Search for the cell housing the specified text and yield its [X, Y] center coordinate. 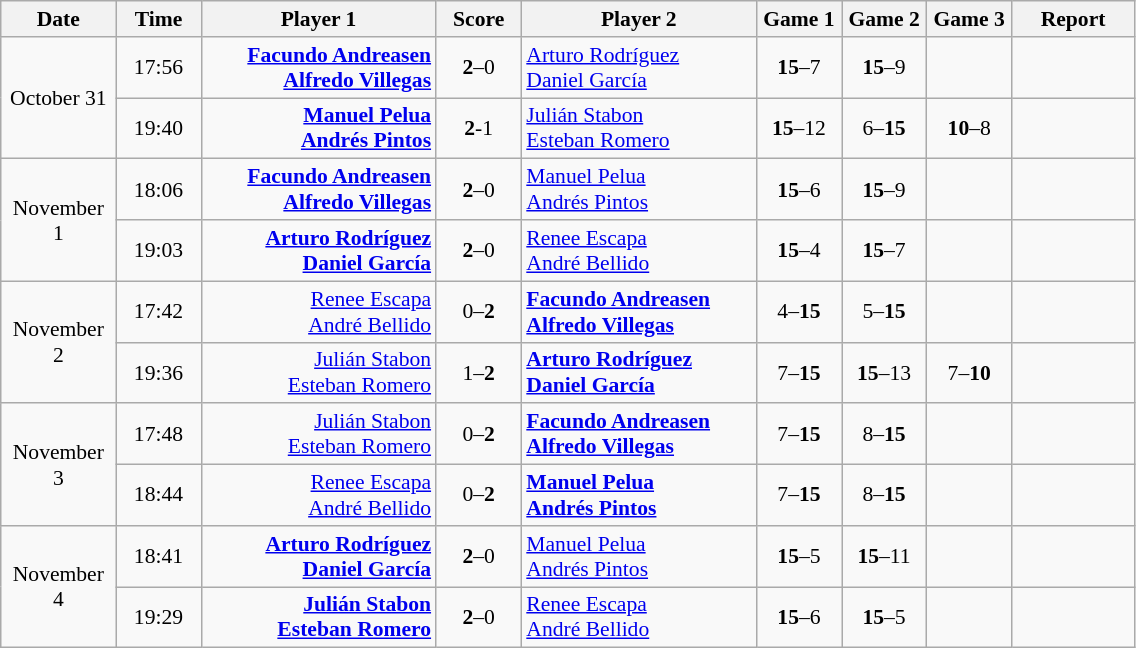
19:40 [158, 128]
Game 1 [798, 19]
17:48 [158, 434]
19:29 [158, 618]
19:03 [158, 250]
November 2 [58, 342]
Date [58, 19]
5–15 [884, 312]
Time [158, 19]
Player 2 [638, 19]
November 3 [58, 465]
Score [478, 19]
Report [1074, 19]
18:44 [158, 496]
15–13 [884, 372]
4–15 [798, 312]
19:36 [158, 372]
18:06 [158, 190]
10–8 [970, 128]
2-1 [478, 128]
15–4 [798, 250]
October 31 [58, 98]
18:41 [158, 556]
17:56 [158, 68]
7–10 [970, 372]
15–11 [884, 556]
Player 1 [318, 19]
Game 3 [970, 19]
November 1 [58, 220]
15–12 [798, 128]
6–15 [884, 128]
November 4 [58, 587]
1–2 [478, 372]
17:42 [158, 312]
Game 2 [884, 19]
